Scan for the cell matching the given text and deliver its (X, Y) coordinate at center. 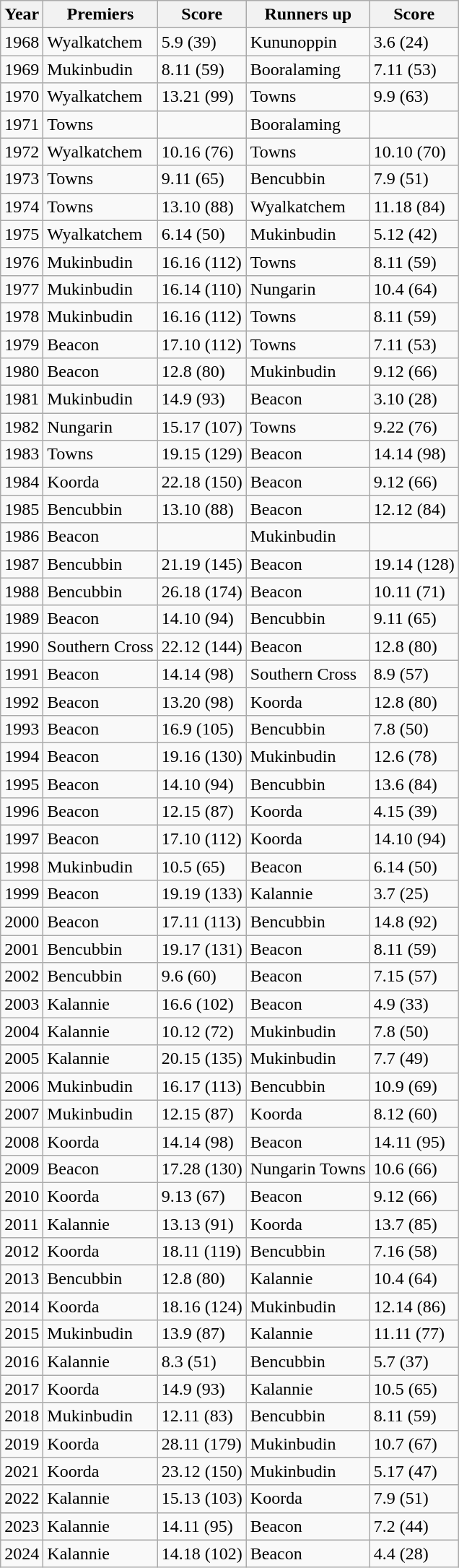
10.10 (70) (414, 152)
2015 (22, 1334)
7.16 (58) (414, 1252)
22.18 (150) (202, 482)
18.16 (124) (202, 1307)
5.7 (37) (414, 1361)
2008 (22, 1141)
26.18 (174) (202, 592)
2007 (22, 1114)
10.7 (67) (414, 1444)
13.7 (85) (414, 1224)
1969 (22, 69)
1977 (22, 289)
15.17 (107) (202, 427)
13.21 (99) (202, 97)
1986 (22, 537)
13.9 (87) (202, 1334)
2013 (22, 1279)
3.10 (28) (414, 399)
2022 (22, 1499)
1981 (22, 399)
1993 (22, 729)
9.9 (63) (414, 97)
1980 (22, 372)
12.12 (84) (414, 509)
20.15 (135) (202, 1059)
28.11 (179) (202, 1444)
1999 (22, 894)
1983 (22, 454)
12.6 (78) (414, 756)
1997 (22, 839)
1968 (22, 42)
1998 (22, 867)
Premiers (100, 14)
13.20 (98) (202, 701)
13.6 (84) (414, 784)
3.7 (25) (414, 894)
7.2 (44) (414, 1526)
2019 (22, 1444)
2005 (22, 1059)
7.15 (57) (414, 976)
1992 (22, 701)
18.11 (119) (202, 1252)
Runners up (307, 14)
2010 (22, 1196)
1985 (22, 509)
14.8 (92) (414, 922)
23.12 (150) (202, 1471)
2014 (22, 1307)
2006 (22, 1086)
17.28 (130) (202, 1169)
Kununoppin (307, 42)
19.17 (131) (202, 949)
16.14 (110) (202, 289)
2021 (22, 1471)
2012 (22, 1252)
2001 (22, 949)
14.18 (102) (202, 1554)
19.19 (133) (202, 894)
16.9 (105) (202, 729)
10.6 (66) (414, 1169)
2018 (22, 1416)
1972 (22, 152)
1970 (22, 97)
5.12 (42) (414, 234)
2004 (22, 1031)
21.19 (145) (202, 564)
8.3 (51) (202, 1361)
15.13 (103) (202, 1499)
2024 (22, 1554)
1987 (22, 564)
19.16 (130) (202, 756)
4.4 (28) (414, 1554)
9.13 (67) (202, 1196)
1976 (22, 261)
12.11 (83) (202, 1416)
10.11 (71) (414, 592)
11.18 (84) (414, 207)
10.9 (69) (414, 1086)
Nungarin Towns (307, 1169)
12.14 (86) (414, 1307)
9.6 (60) (202, 976)
17.11 (113) (202, 922)
1988 (22, 592)
1971 (22, 124)
22.12 (144) (202, 646)
2000 (22, 922)
16.17 (113) (202, 1086)
2011 (22, 1224)
1982 (22, 427)
1991 (22, 674)
9.22 (76) (414, 427)
13.13 (91) (202, 1224)
1979 (22, 345)
3.6 (24) (414, 42)
8.12 (60) (414, 1114)
1996 (22, 812)
4.15 (39) (414, 812)
1973 (22, 179)
1975 (22, 234)
2016 (22, 1361)
10.12 (72) (202, 1031)
16.6 (102) (202, 1004)
2009 (22, 1169)
4.9 (33) (414, 1004)
19.14 (128) (414, 564)
Year (22, 14)
10.16 (76) (202, 152)
1990 (22, 646)
1994 (22, 756)
19.15 (129) (202, 454)
2023 (22, 1526)
1974 (22, 207)
2003 (22, 1004)
1995 (22, 784)
1989 (22, 619)
7.7 (49) (414, 1059)
2002 (22, 976)
5.17 (47) (414, 1471)
5.9 (39) (202, 42)
1978 (22, 316)
1984 (22, 482)
8.9 (57) (414, 674)
2017 (22, 1389)
11.11 (77) (414, 1334)
